Find where the given text appears and provide that cell's center as [x, y] coordinate. 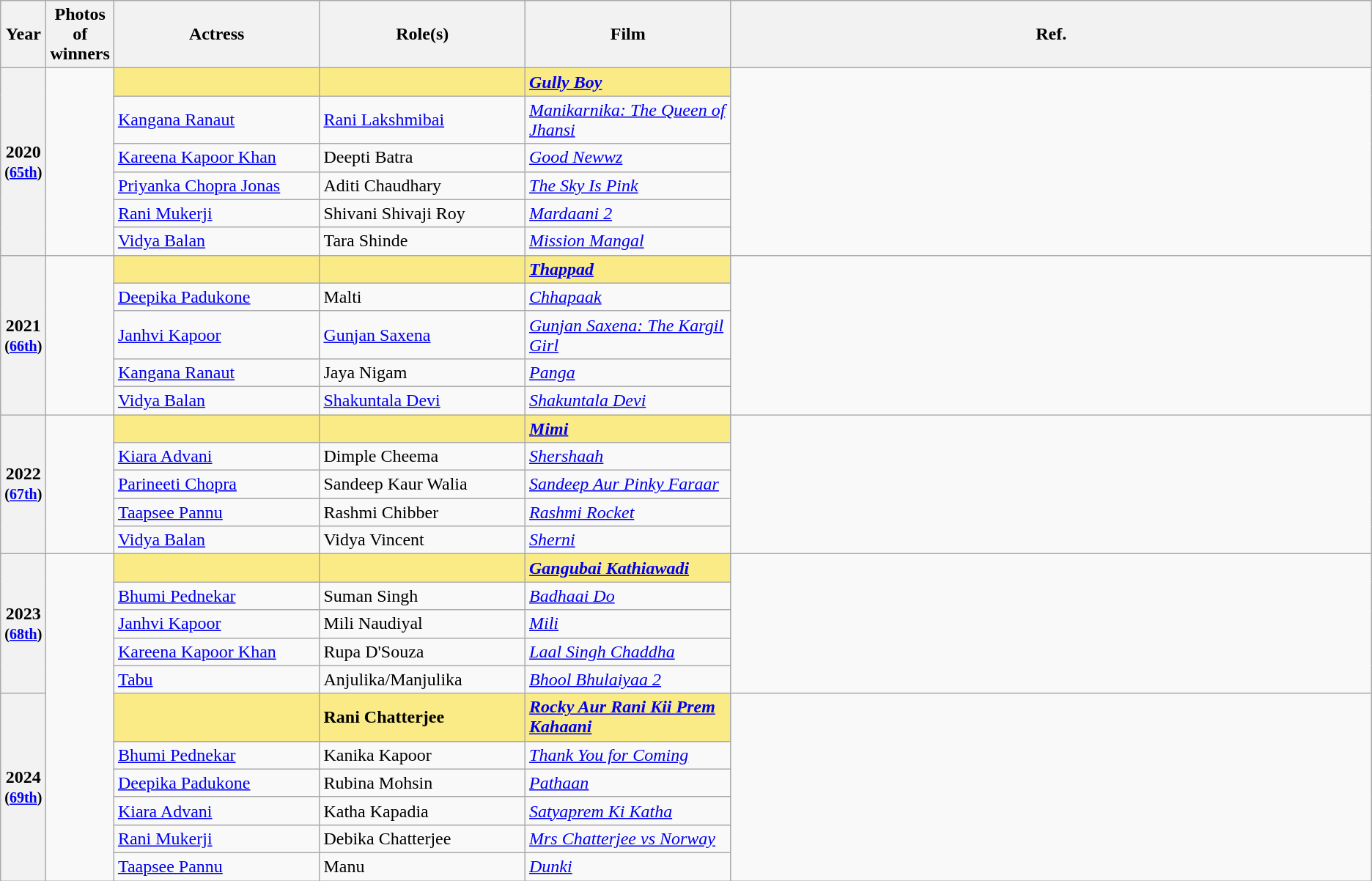
Satyaprem Ki Katha [629, 811]
Dunki [629, 866]
Mission Mangal [629, 241]
Kanika Kapoor [422, 755]
Rocky Aur Rani Kii Prem Kahaani [629, 717]
Mrs Chatterjee vs Norway [629, 838]
Mili [629, 624]
Year [23, 34]
Gully Boy [629, 82]
2021 (66th) [23, 334]
Badhaai Do [629, 596]
Photos of winners [80, 34]
2022 (67th) [23, 484]
Mimi [629, 429]
Ref. [1051, 34]
Thank You for Coming [629, 755]
Gunjan Saxena: The Kargil Girl [629, 334]
Sandeep Kaur Walia [422, 484]
Film [629, 34]
Thappad [629, 269]
Shershaah [629, 457]
Katha Kapadia [422, 811]
Shivani Shivaji Roy [422, 213]
Rupa D'Souza [422, 652]
Parineeti Chopra [217, 484]
Aditi Chaudhary [422, 185]
Rashmi Chibber [422, 512]
Role(s) [422, 34]
Suman Singh [422, 596]
The Sky Is Pink [629, 185]
Vidya Vincent [422, 540]
Tara Shinde [422, 241]
Priyanka Chopra Jonas [217, 185]
Dimple Cheema [422, 457]
Sherni [629, 540]
2020 (65th) [23, 161]
Actress [217, 34]
Rashmi Rocket [629, 512]
Pathaan [629, 783]
Debika Chatterjee [422, 838]
Malti [422, 297]
Gunjan Saxena [422, 334]
Rubina Mohsin [422, 783]
Anjulika/Manjulika [422, 679]
Mardaani 2 [629, 213]
Deepti Batra [422, 158]
2023 (68th) [23, 624]
Good Newwz [629, 158]
2024 (69th) [23, 787]
Rani Chatterjee [422, 717]
Jaya Nigam [422, 372]
Rani Lakshmibai [422, 120]
Bhool Bhulaiyaa 2 [629, 679]
Mili Naudiyal [422, 624]
Manikarnika: The Queen of Jhansi [629, 120]
Panga [629, 372]
Chhapaak [629, 297]
Gangubai Kathiawadi [629, 568]
Laal Singh Chaddha [629, 652]
Manu [422, 866]
Tabu [217, 679]
Sandeep Aur Pinky Faraar [629, 484]
